Capture the cell that displays the provided text and extract its (x, y) central coordinate. 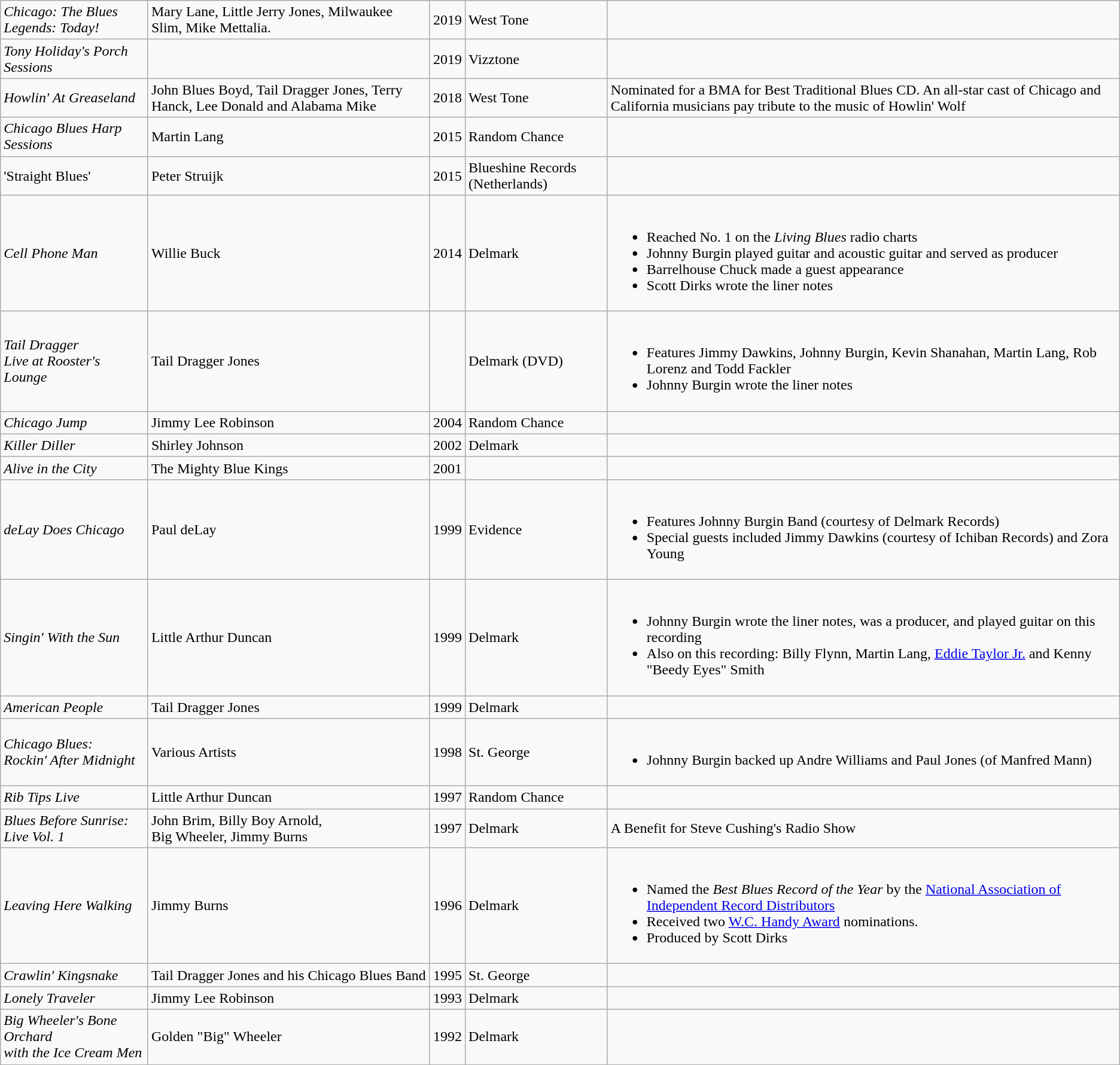
Peter Struijk (288, 176)
Tail DraggerLive at Rooster's Lounge (74, 361)
Chicago Blues:Rockin' After Midnight (74, 753)
Willie Buck (288, 253)
1993 (448, 998)
Vizztone (537, 59)
A Benefit for Steve Cushing's Radio Show (863, 828)
Nominated for a BMA for Best Traditional Blues CD. An all-star cast of Chicago and California musicians pay tribute to the music of Howlin' Wolf (863, 98)
Jimmy Burns (288, 906)
Chicago Blues Harp Sessions (74, 136)
Tail Dragger Jones and his Chicago Blues Band (288, 975)
Crawlin' Kingsnake (74, 975)
Alive in the City (74, 468)
1996 (448, 906)
Blues Before Sunrise:Live Vol. 1 (74, 828)
1995 (448, 975)
Chicago: The Blues Legends: Today! (74, 20)
2014 (448, 253)
2001 (448, 468)
Paul deLay (288, 529)
Big Wheeler's Bone Orchardwith the Ice Cream Men (74, 1037)
Evidence (537, 529)
Features Jimmy Dawkins, Johnny Burgin, Kevin Shanahan, Martin Lang, Rob Lorenz and Todd FacklerJohnny Burgin wrote the liner notes (863, 361)
Delmark (DVD) (537, 361)
Cell Phone Man (74, 253)
Killer Diller (74, 445)
Mary Lane, Little Jerry Jones, Milwaukee Slim, Mike Mettalia. (288, 20)
Blueshine Records (Netherlands) (537, 176)
Rib Tips Live (74, 798)
1992 (448, 1037)
Howlin' At Greaseland (74, 98)
'Straight Blues' (74, 176)
Chicago Jump (74, 422)
deLay Does Chicago (74, 529)
Johnny Burgin backed up Andre Williams and Paul Jones (of Manfred Mann) (863, 753)
Various Artists (288, 753)
American People (74, 707)
Martin Lang (288, 136)
Features Johnny Burgin Band (courtesy of Delmark Records)Special guests included Jimmy Dawkins (courtesy of Ichiban Records) and Zora Young (863, 529)
2018 (448, 98)
Tony Holiday's Porch Sessions (74, 59)
Singin' With the Sun (74, 637)
John Brim, Billy Boy Arnold,Big Wheeler, Jimmy Burns (288, 828)
1998 (448, 753)
Leaving Here Walking (74, 906)
Lonely Traveler (74, 998)
Shirley Johnson (288, 445)
2002 (448, 445)
The Mighty Blue Kings (288, 468)
Golden "Big" Wheeler (288, 1037)
2004 (448, 422)
John Blues Boyd, Tail Dragger Jones, Terry Hanck, Lee Donald and Alabama Mike (288, 98)
